Detect which cell encompasses the target text, then output its (x, y) center coordinate. 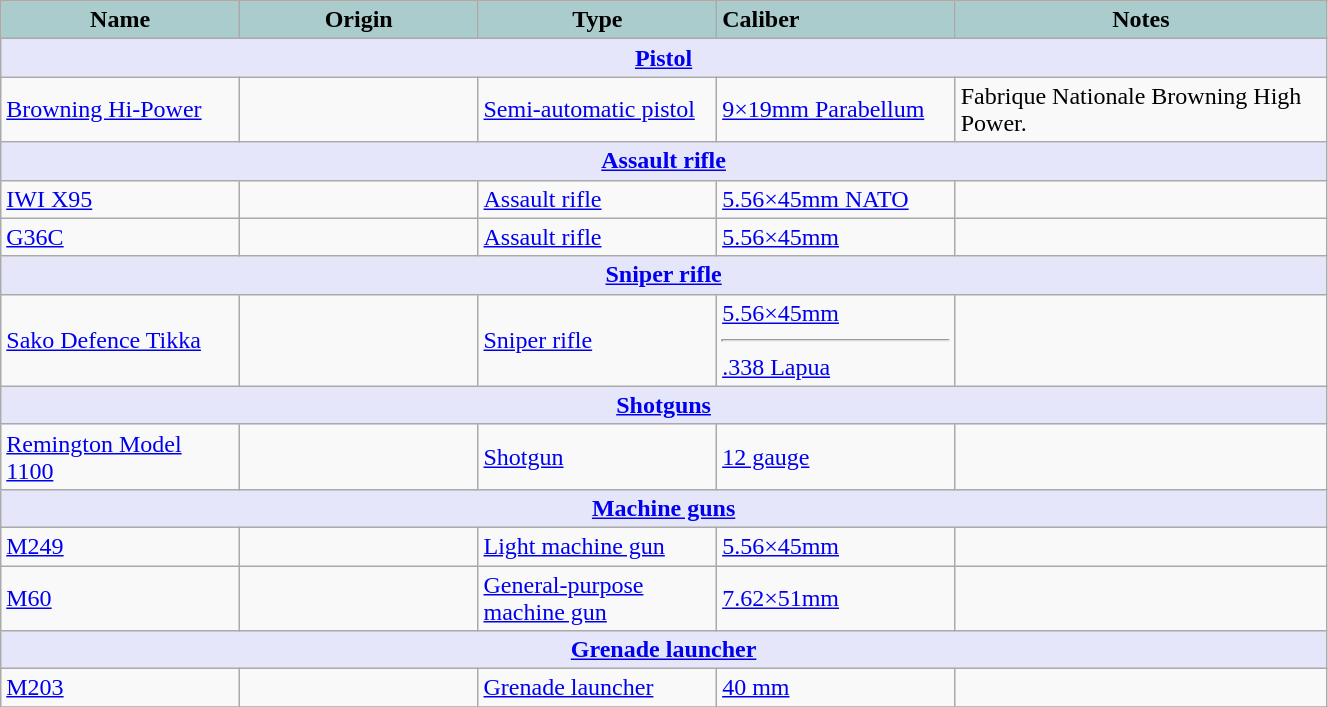
M60 (120, 598)
Fabrique Nationale Browning High Power. (1140, 110)
9×19mm Parabellum (836, 110)
Pistol (664, 58)
Notes (1140, 20)
40 mm (836, 688)
M249 (120, 546)
General-purpose machine gun (598, 598)
Origin (358, 20)
5.56×45mm NATO (836, 199)
Remington Model 1100 (120, 456)
G36C (120, 237)
Shotgun (598, 456)
Caliber (836, 20)
M203 (120, 688)
7.62×51mm (836, 598)
Semi-automatic pistol (598, 110)
Sako Defence Tikka (120, 340)
Light machine gun (598, 546)
Name (120, 20)
Shotguns (664, 405)
Machine guns (664, 508)
Browning Hi-Power (120, 110)
IWI X95 (120, 199)
12 gauge (836, 456)
Type (598, 20)
5.56×45mm.338 Lapua (836, 340)
